Determine the [x, y] coordinate at the center of the cell enclosing the given text.  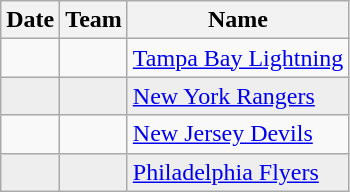
Date [30, 20]
New York Rangers [238, 96]
Name [238, 20]
New Jersey Devils [238, 134]
Tampa Bay Lightning [238, 58]
Team [94, 20]
Philadelphia Flyers [238, 172]
